Search for the cell housing the specified text and yield its [x, y] center coordinate. 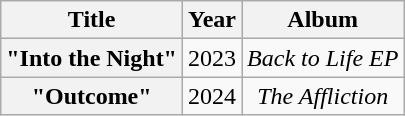
The Affliction [323, 96]
"Into the Night" [92, 58]
Back to Life EP [323, 58]
2023 [212, 58]
"Outcome" [92, 96]
Title [92, 20]
2024 [212, 96]
Year [212, 20]
Album [323, 20]
